From the cell containing the given text, extract its center point as [x, y] coordinate. 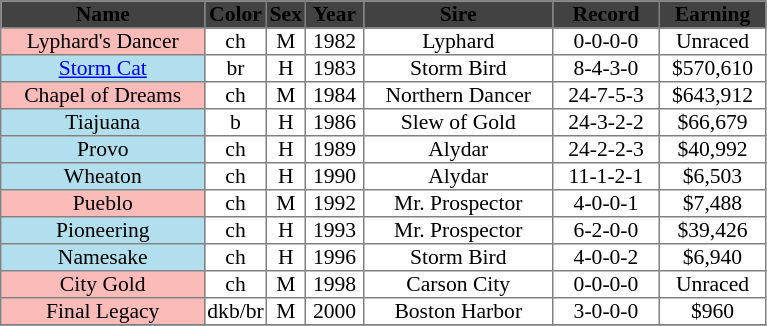
br [236, 68]
Namesake [103, 258]
Sire [458, 14]
$40,992 [712, 150]
Final Legacy [103, 312]
Record [606, 14]
$7,488 [712, 204]
Tiajuana [103, 122]
24-2-2-3 [606, 150]
$6,940 [712, 258]
$960 [712, 312]
$39,426 [712, 230]
$643,912 [712, 96]
1982 [334, 42]
Carson City [458, 284]
1993 [334, 230]
Slew of Gold [458, 122]
1996 [334, 258]
6-2-0-0 [606, 230]
b [236, 122]
Provo [103, 150]
1983 [334, 68]
Pueblo [103, 204]
24-3-2-2 [606, 122]
$570,610 [712, 68]
Name [103, 14]
Storm Cat [103, 68]
4-0-0-1 [606, 204]
8-4-3-0 [606, 68]
$6,503 [712, 176]
Lyphard [458, 42]
Chapel of Dreams [103, 96]
$66,679 [712, 122]
3-0-0-0 [606, 312]
1989 [334, 150]
Northern Dancer [458, 96]
City Gold [103, 284]
Boston Harbor [458, 312]
Sex [286, 14]
Color [236, 14]
Pioneering [103, 230]
1992 [334, 204]
Wheaton [103, 176]
11-1-2-1 [606, 176]
Lyphard's Dancer [103, 42]
dkb/br [236, 312]
1998 [334, 284]
24-7-5-3 [606, 96]
Year [334, 14]
4-0-0-2 [606, 258]
Earning [712, 14]
1986 [334, 122]
1990 [334, 176]
2000 [334, 312]
1984 [334, 96]
